Search for the cell housing the specified text and yield its (X, Y) center coordinate. 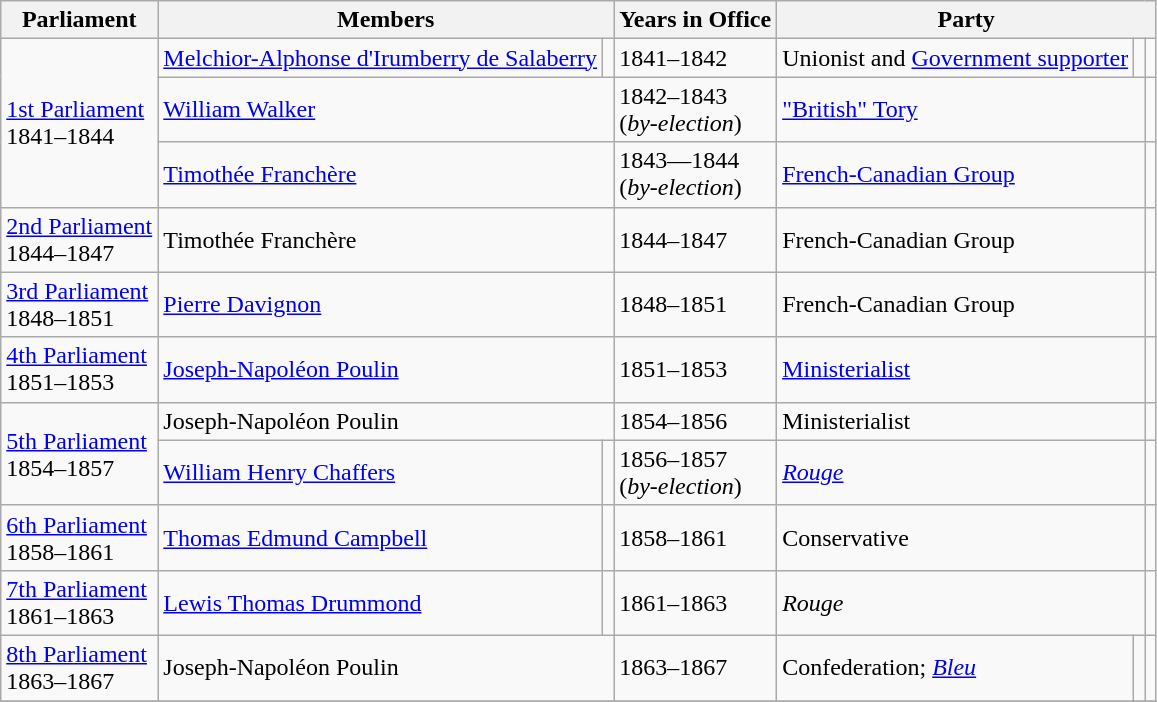
1863–1867 (696, 668)
1854–1856 (696, 421)
1843—1844 (by-election) (696, 174)
1844–1847 (696, 240)
Pierre Davignon (386, 304)
8th Parliament 1863–1867 (80, 668)
2nd Parliament 1844–1847 (80, 240)
William Walker (386, 110)
1858–1861 (696, 538)
5th Parliament 1854–1857 (80, 454)
Thomas Edmund Campbell (380, 538)
4th Parliament 1851–1853 (80, 370)
Conservative (961, 538)
"British" Tory (961, 110)
Parliament (80, 20)
Confederation; Bleu (956, 668)
Melchior-Alphonse d'Irumberry de Salaberry (380, 58)
1861–1863 (696, 602)
1st Parliament1841–1844 (80, 123)
6th Parliament 1858–1861 (80, 538)
William Henry Chaffers (380, 472)
1856–1857 (by-election) (696, 472)
1851–1853 (696, 370)
Unionist and Government supporter (956, 58)
1848–1851 (696, 304)
Party (966, 20)
Years in Office (696, 20)
3rd Parliament 1848–1851 (80, 304)
7th Parliament 1861–1863 (80, 602)
Members (386, 20)
1841–1842 (696, 58)
1842–1843 (by-election) (696, 110)
Lewis Thomas Drummond (380, 602)
